Capture the cell that displays the provided text and extract its (X, Y) central coordinate. 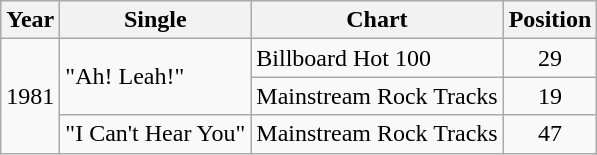
19 (550, 96)
"Ah! Leah!" (156, 77)
1981 (30, 96)
47 (550, 134)
Single (156, 20)
29 (550, 58)
Position (550, 20)
"I Can't Hear You" (156, 134)
Billboard Hot 100 (377, 58)
Chart (377, 20)
Year (30, 20)
